Output the (x, y) coordinate of the center of the cell containing the given text.  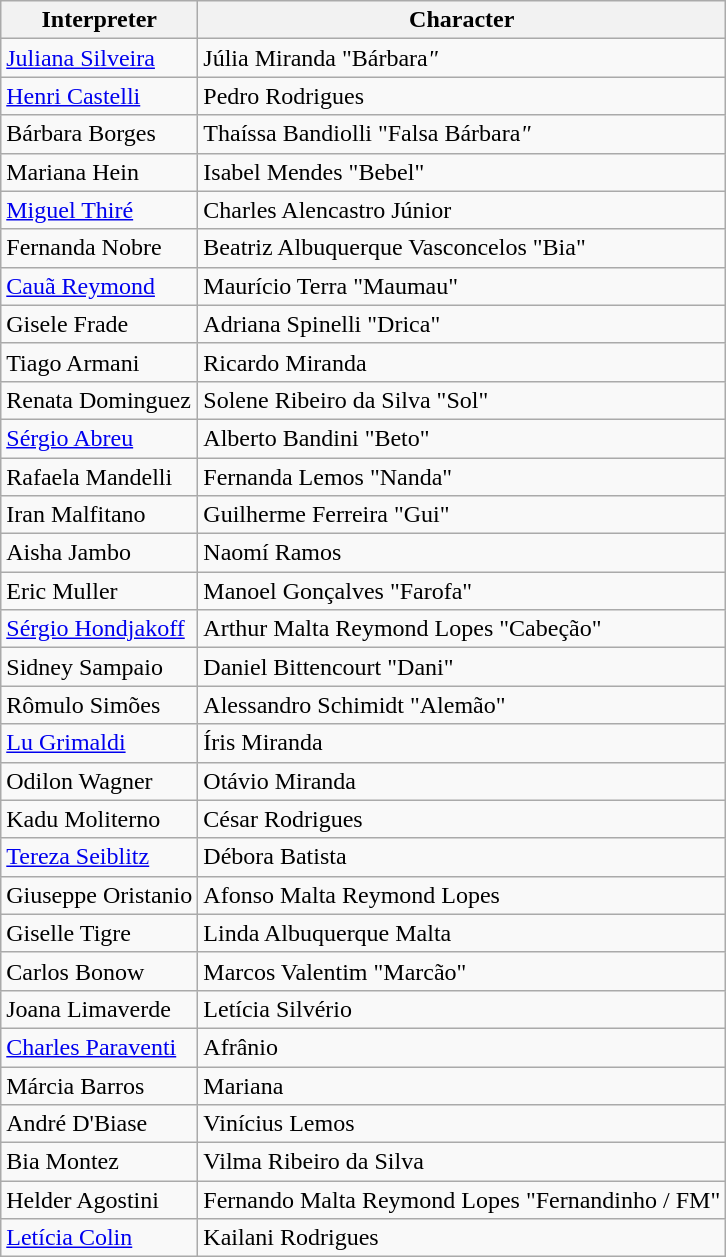
Sérgio Abreu (100, 438)
Fernanda Nobre (100, 248)
Débora Batista (462, 857)
Mariana Hein (100, 172)
Charles Paraventi (100, 1047)
Rafaela Mandelli (100, 477)
Joana Limaverde (100, 1009)
Alberto Bandini "Beto" (462, 438)
Eric Muller (100, 591)
Gisele Frade (100, 324)
Beatriz Albuquerque Vasconcelos "Bia" (462, 248)
Kadu Moliterno (100, 819)
Iran Malfitano (100, 515)
Bia Montez (100, 1162)
Fernanda Lemos "Nanda" (462, 477)
André D'Biase (100, 1124)
Letícia Silvério (462, 1009)
Rômulo Simões (100, 705)
Miguel Thiré (100, 210)
Linda Albuquerque Malta (462, 933)
Ricardo Miranda (462, 362)
Afonso Malta Reymond Lopes (462, 895)
Vilma Ribeiro da Silva (462, 1162)
Giselle Tigre (100, 933)
Renata Dominguez (100, 400)
Marcos Valentim "Marcão" (462, 971)
Henri Castelli (100, 96)
Juliana Silveira (100, 58)
Íris Miranda (462, 743)
Márcia Barros (100, 1085)
Júlia Miranda "Bárbara" (462, 58)
Charles Alencastro Júnior (462, 210)
Fernando Malta Reymond Lopes "Fernandinho / FM" (462, 1200)
Vinícius Lemos (462, 1124)
Lu Grimaldi (100, 743)
Aisha Jambo (100, 553)
Adriana Spinelli "Drica" (462, 324)
Arthur Malta Reymond Lopes "Cabeção" (462, 629)
Daniel Bittencourt "Dani" (462, 667)
Tiago Armani (100, 362)
Odilon Wagner (100, 781)
Mariana (462, 1085)
Afrânio (462, 1047)
Sérgio Hondjakoff (100, 629)
Pedro Rodrigues (462, 96)
Bárbara Borges (100, 134)
Manoel Gonçalves "Farofa" (462, 591)
Character (462, 20)
Interpreter (100, 20)
Guilherme Ferreira "Gui" (462, 515)
Naomí Ramos (462, 553)
Carlos Bonow (100, 971)
Otávio Miranda (462, 781)
Giuseppe Oristanio (100, 895)
Isabel Mendes "Bebel" (462, 172)
Thaíssa Bandiolli "Falsa Bárbara" (462, 134)
César Rodrigues (462, 819)
Sidney Sampaio (100, 667)
Tereza Seiblitz (100, 857)
Solene Ribeiro da Silva "Sol" (462, 400)
Kailani Rodrigues (462, 1238)
Helder Agostini (100, 1200)
Letícia Colin (100, 1238)
Maurício Terra "Maumau" (462, 286)
Cauã Reymond (100, 286)
Alessandro Schimidt "Alemão" (462, 705)
